Identify which cell holds the provided text, then report its [X, Y] central coordinate. 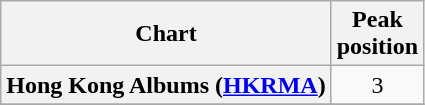
Hong Kong Albums (HKRMA) [166, 85]
Chart [166, 34]
3 [377, 85]
Peakposition [377, 34]
